From the cell containing the given text, extract its center point as [X, Y] coordinate. 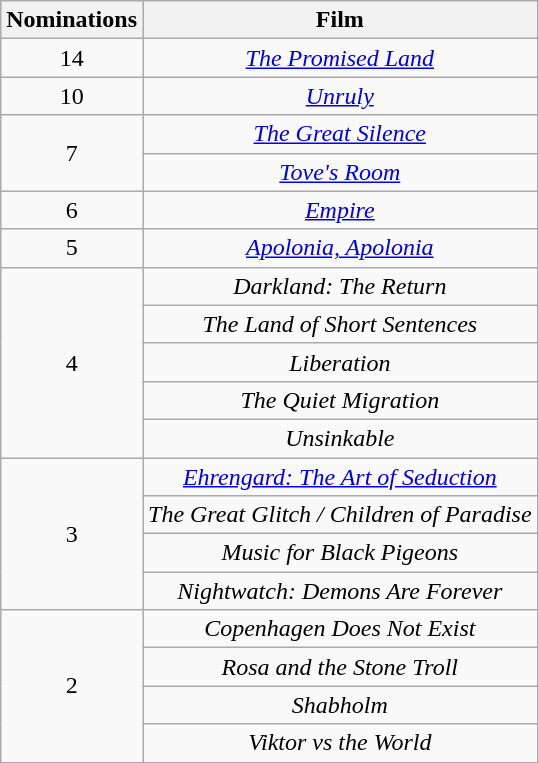
Tove's Room [340, 172]
4 [72, 362]
2 [72, 686]
The Promised Land [340, 58]
Film [340, 20]
Nightwatch: Demons Are Forever [340, 591]
Viktor vs the World [340, 743]
Nominations [72, 20]
3 [72, 534]
Music for Black Pigeons [340, 553]
6 [72, 210]
5 [72, 248]
Shabholm [340, 705]
Unruly [340, 96]
The Great Silence [340, 134]
Darkland: The Return [340, 286]
14 [72, 58]
10 [72, 96]
The Great Glitch / Children of Paradise [340, 515]
7 [72, 153]
Ehrengard: The Art of Seduction [340, 477]
Apolonia, Apolonia [340, 248]
Empire [340, 210]
Liberation [340, 362]
Copenhagen Does Not Exist [340, 629]
Rosa and the Stone Troll [340, 667]
The Land of Short Sentences [340, 324]
The Quiet Migration [340, 400]
Unsinkable [340, 438]
